For the text-containing cell, return its midpoint in (x, y) coordinate format. 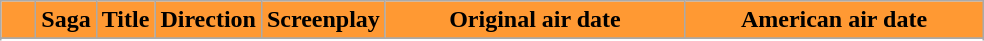
American air date (834, 20)
Title (126, 20)
Saga (66, 20)
Direction (208, 20)
Original air date (534, 20)
Screenplay (323, 20)
